Identify which cell holds the provided text, then report its [X, Y] central coordinate. 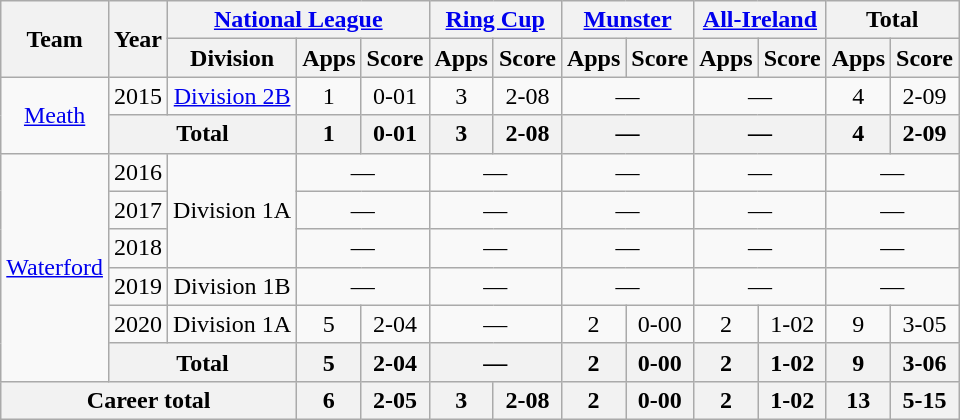
Team [55, 39]
5-15 [925, 400]
Division [232, 58]
2-05 [395, 400]
2020 [138, 324]
2017 [138, 210]
Division 1B [232, 286]
Career total [149, 400]
6 [329, 400]
2015 [138, 96]
Ring Cup [495, 20]
3-05 [925, 324]
13 [858, 400]
3-06 [925, 362]
Munster [627, 20]
All-Ireland [760, 20]
2019 [138, 286]
Waterford [55, 267]
Meath [55, 115]
Year [138, 39]
Division 2B [232, 96]
2018 [138, 248]
2016 [138, 172]
National League [298, 20]
